Identify which cell holds the provided text, then report its (X, Y) central coordinate. 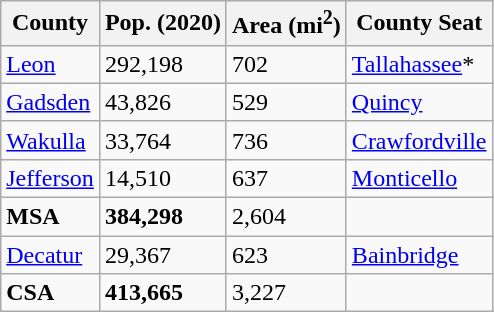
Wakulla (50, 140)
Tallahassee* (419, 64)
33,764 (162, 140)
529 (286, 102)
Pop. (2020) (162, 24)
Monticello (419, 178)
Gadsden (50, 102)
Crawfordville (419, 140)
637 (286, 178)
14,510 (162, 178)
Bainbridge (419, 255)
413,665 (162, 293)
County (50, 24)
Quincy (419, 102)
Jefferson (50, 178)
29,367 (162, 255)
702 (286, 64)
623 (286, 255)
MSA (50, 217)
Decatur (50, 255)
43,826 (162, 102)
2,604 (286, 217)
384,298 (162, 217)
736 (286, 140)
292,198 (162, 64)
Area (mi2) (286, 24)
CSA (50, 293)
County Seat (419, 24)
Leon (50, 64)
3,227 (286, 293)
